Find where the given text appears and provide that cell's center as [X, Y] coordinate. 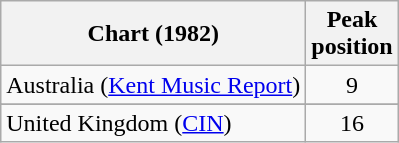
Peakposition [352, 34]
9 [352, 85]
Chart (1982) [154, 34]
Australia (Kent Music Report) [154, 85]
16 [352, 123]
United Kingdom (CIN) [154, 123]
